Determine the (x, y) coordinate at the center of the cell enclosing the given text.  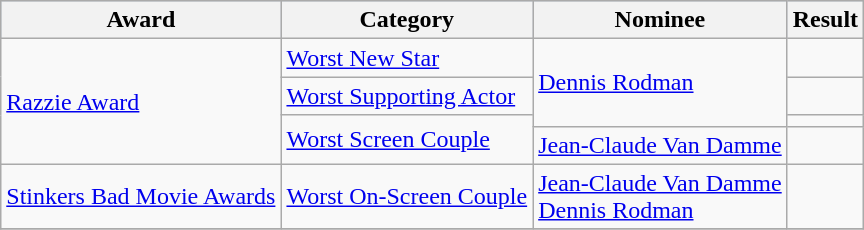
Nominee (660, 20)
Razzie Award (141, 102)
Award (141, 20)
Jean-Claude Van Damme (660, 145)
Worst New Star (407, 58)
Jean-Claude Van DammeDennis Rodman (660, 196)
Stinkers Bad Movie Awards (141, 196)
Result (825, 20)
Category (407, 20)
Worst Supporting Actor (407, 96)
Worst Screen Couple (407, 140)
Dennis Rodman (660, 82)
Worst On-Screen Couple (407, 196)
